Identify which cell holds the provided text, then report its [x, y] central coordinate. 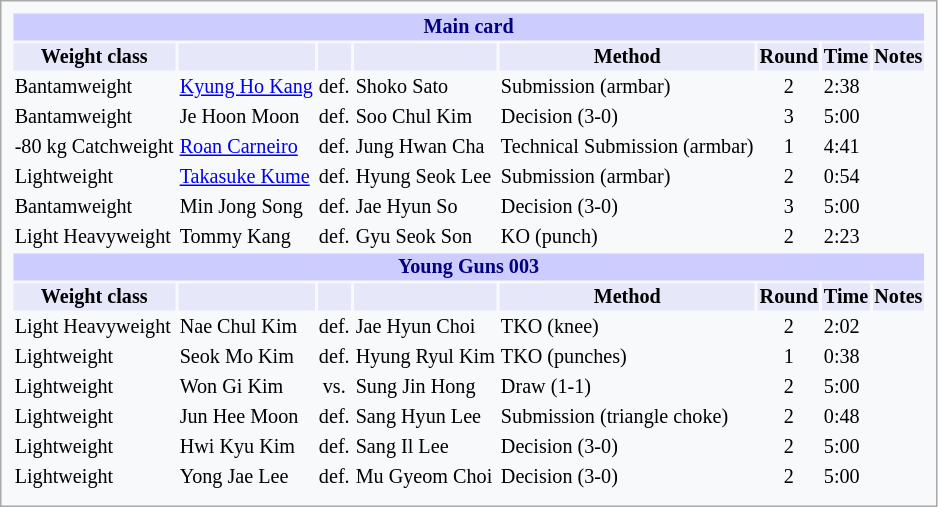
Jung Hwan Cha [425, 146]
Soo Chul Kim [425, 116]
Min Jong Song [246, 206]
0:38 [846, 356]
Je Hoon Moon [246, 116]
2:23 [846, 236]
4:41 [846, 146]
Nae Chul Kim [246, 326]
KO (punch) [627, 236]
Shoko Sato [425, 86]
Seok Mo Kim [246, 356]
Sang Hyun Lee [425, 416]
TKO (knee) [627, 326]
0:54 [846, 176]
Yong Jae Lee [246, 476]
Hyung Seok Lee [425, 176]
Sang Il Lee [425, 446]
Won Gi Kim [246, 386]
Kyung Ho Kang [246, 86]
Jae Hyun Choi [425, 326]
Gyu Seok Son [425, 236]
0:48 [846, 416]
Main card [468, 26]
Takasuke Kume [246, 176]
Roan Carneiro [246, 146]
2:38 [846, 86]
Hwi Kyu Kim [246, 446]
Submission (triangle choke) [627, 416]
Sung Jin Hong [425, 386]
TKO (punches) [627, 356]
Mu Gyeom Choi [425, 476]
Hyung Ryul Kim [425, 356]
Technical Submission (armbar) [627, 146]
vs. [334, 386]
Draw (1-1) [627, 386]
Young Guns 003 [468, 266]
Tommy Kang [246, 236]
-80 kg Catchweight [94, 146]
Jae Hyun So [425, 206]
2:02 [846, 326]
Jun Hee Moon [246, 416]
